Locate the cell with the specified text and output its (X, Y) center coordinate. 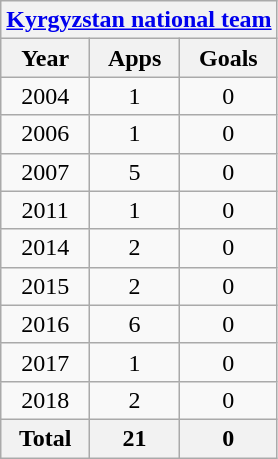
5 (135, 172)
2006 (46, 134)
Year (46, 58)
Kyrgyzstan national team (139, 20)
2017 (46, 362)
2007 (46, 172)
2018 (46, 400)
2004 (46, 96)
6 (135, 324)
2014 (46, 248)
2016 (46, 324)
Goals (229, 58)
Apps (135, 58)
Total (46, 438)
2011 (46, 210)
21 (135, 438)
2015 (46, 286)
